Locate the cell with the specified text and output its (X, Y) center coordinate. 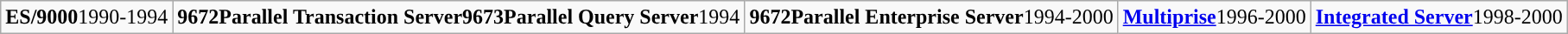
ES/90001990-1994 (86, 17)
Multiprise1996-2000 (1215, 17)
9672Parallel Enterprise Server1994-2000 (931, 17)
Integrated Server1998-2000 (1439, 17)
9672Parallel Transaction Server9673Parallel Query Server1994 (459, 17)
